Return the [x, y] coordinate for the center point of the cell that contains the specified text.  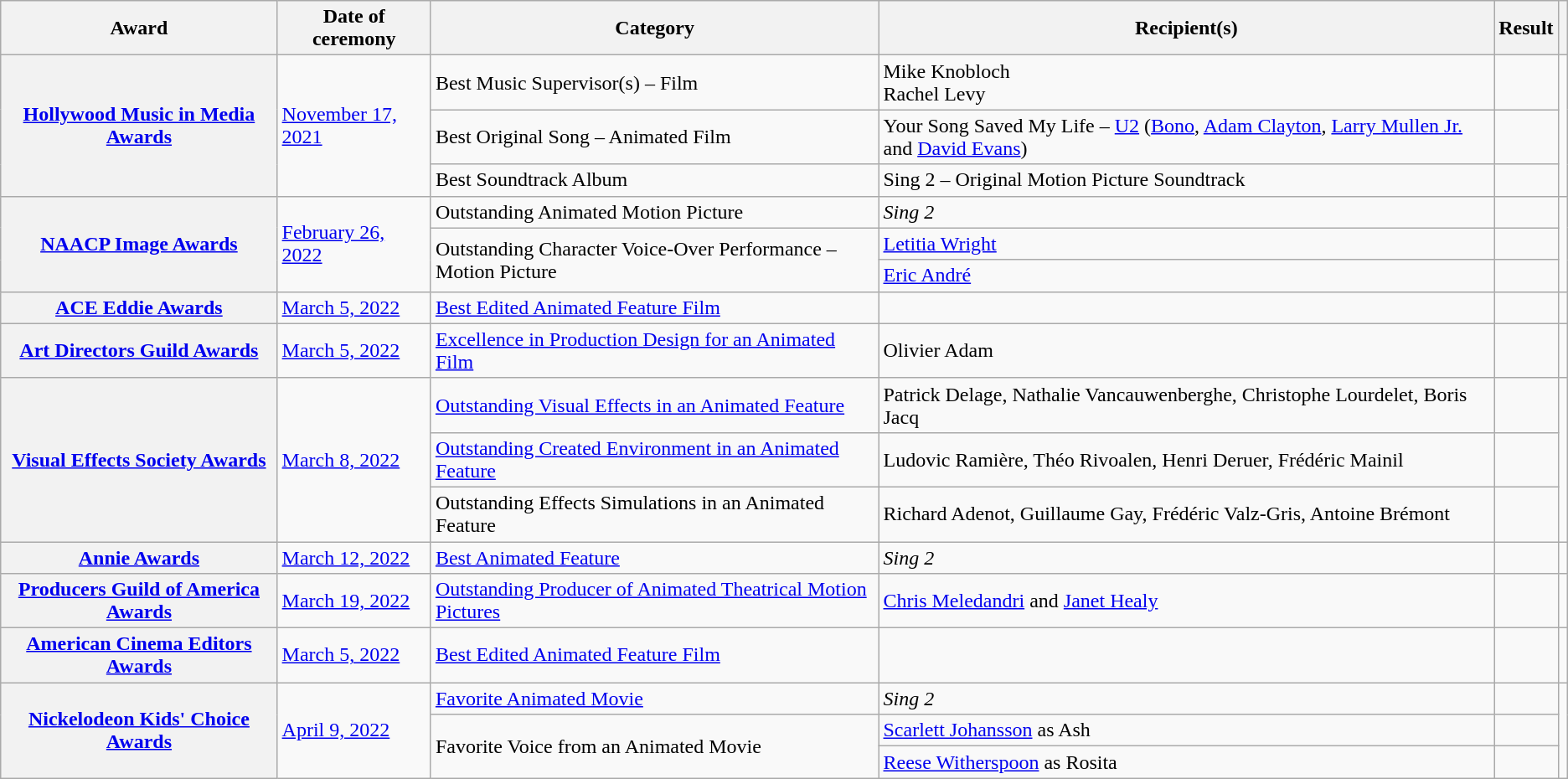
Eric André [1186, 276]
American Cinema Editors Awards [139, 655]
Your Song Saved My Life – U2 (Bono, Adam Clayton, Larry Mullen Jr. and David Evans) [1186, 137]
Sing 2 – Original Motion Picture Soundtrack [1186, 180]
Result [1526, 28]
Visual Effects Society Awards [139, 459]
Olivier Adam [1186, 350]
Richard Adenot, Guillaume Gay, Frédéric Valz-Gris, Antoine Brémont [1186, 514]
Producers Guild of America Awards [139, 601]
Outstanding Created Environment in an Animated Feature [655, 459]
Best Soundtrack Album [655, 180]
Chris Meledandri and Janet Healy [1186, 601]
November 17, 2021 [353, 126]
Patrick Delage, Nathalie Vancauwenberghe, Christophe Lourdelet, Boris Jacq [1186, 405]
Category [655, 28]
Best Original Song – Animated Film [655, 137]
Outstanding Character Voice-Over Performance – Motion Picture [655, 260]
Mike KnoblochRachel Levy [1186, 82]
March 12, 2022 [353, 557]
Nickelodeon Kids' Choice Awards [139, 730]
March 8, 2022 [353, 459]
Outstanding Animated Motion Picture [655, 212]
Outstanding Effects Simulations in an Animated Feature [655, 514]
Excellence in Production Design for an Animated Film [655, 350]
Favorite Animated Movie [655, 699]
Favorite Voice from an Animated Movie [655, 746]
Outstanding Producer of Animated Theatrical Motion Pictures [655, 601]
Best Music Supervisor(s) – Film [655, 82]
NAACP Image Awards [139, 244]
Hollywood Music in Media Awards [139, 126]
Annie Awards [139, 557]
February 26, 2022 [353, 244]
Letitia Wright [1186, 244]
April 9, 2022 [353, 730]
Outstanding Visual Effects in an Animated Feature [655, 405]
Award [139, 28]
Art Directors Guild Awards [139, 350]
ACE Eddie Awards [139, 307]
Best Animated Feature [655, 557]
March 19, 2022 [353, 601]
Scarlett Johansson as Ash [1186, 730]
Ludovic Ramière, Théo Rivoalen, Henri Deruer, Frédéric Mainil [1186, 459]
Recipient(s) [1186, 28]
Reese Witherspoon as Rosita [1186, 762]
Date of ceremony [353, 28]
